Pinpoint the cell where the given text exists, returning its (X, Y) midpoint coordinate. 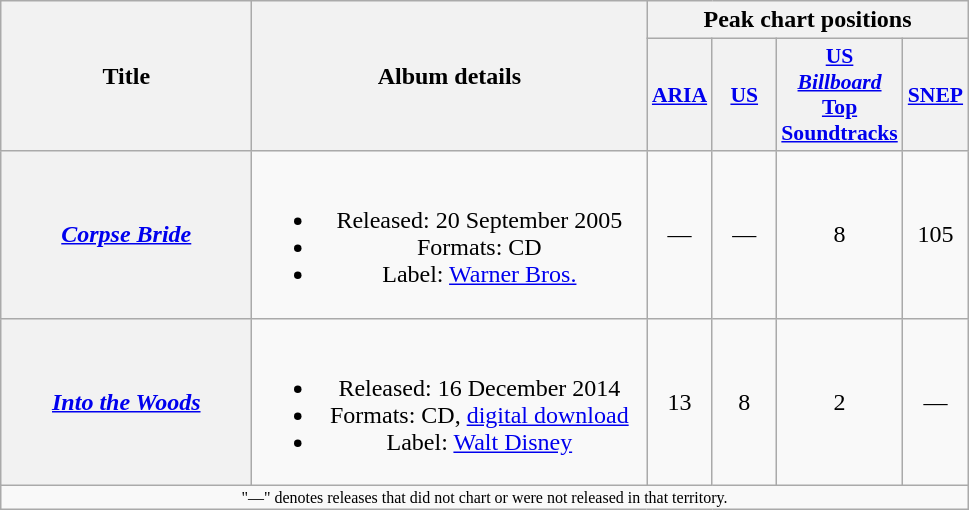
105 (936, 234)
"—" denotes releases that did not chart or were not released in that territory. (484, 497)
SNEP (936, 95)
Album details (450, 76)
2 (839, 402)
ARIA (680, 95)
US Billboard Top Soundtracks (839, 95)
Into the Woods (126, 402)
Released: 16 December 2014Formats: CD, digital downloadLabel: Walt Disney (450, 402)
Released: 20 September 2005Formats: CDLabel: Warner Bros. (450, 234)
US (744, 95)
13 (680, 402)
Corpse Bride (126, 234)
Peak chart positions (808, 20)
Title (126, 76)
